Detect which cell encompasses the target text, then output its [x, y] center coordinate. 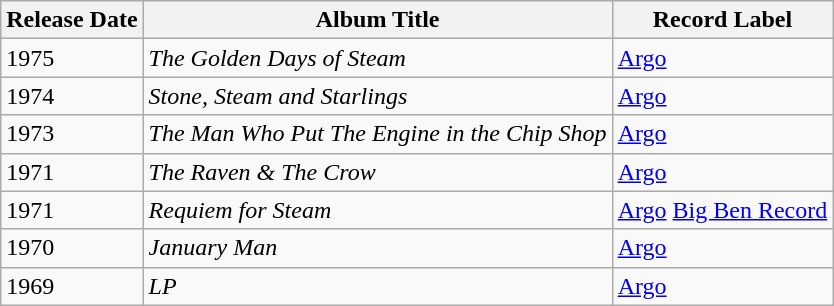
1975 [72, 58]
Release Date [72, 20]
1973 [72, 134]
Record Label [722, 20]
January Man [378, 248]
1974 [72, 96]
The Raven & The Crow [378, 172]
Album Title [378, 20]
1970 [72, 248]
The Man Who Put The Engine in the Chip Shop [378, 134]
Requiem for Steam [378, 210]
LP [378, 286]
1969 [72, 286]
The Golden Days of Steam [378, 58]
Stone, Steam and Starlings [378, 96]
Argo Big Ben Record [722, 210]
